Capture the cell that displays the provided text and extract its (X, Y) central coordinate. 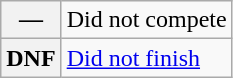
Did not finish (146, 58)
DNF (31, 58)
— (31, 20)
Did not compete (146, 20)
